For the text-containing cell, return its midpoint in (X, Y) coordinate format. 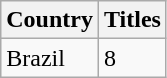
Country (50, 20)
Brazil (50, 58)
8 (132, 58)
Titles (132, 20)
